Detect which cell encompasses the target text, then output its (x, y) center coordinate. 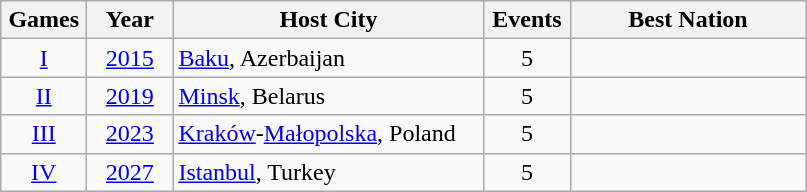
I (44, 58)
III (44, 134)
Istanbul, Turkey (328, 172)
2027 (130, 172)
II (44, 96)
2023 (130, 134)
Minsk, Belarus (328, 96)
Year (130, 20)
IV (44, 172)
2015 (130, 58)
Kraków-Małopolska, Poland (328, 134)
Host City (328, 20)
Events (527, 20)
Best Nation (688, 20)
2019 (130, 96)
Games (44, 20)
Baku, Azerbaijan (328, 58)
